For the text-containing cell, return its midpoint in [X, Y] coordinate format. 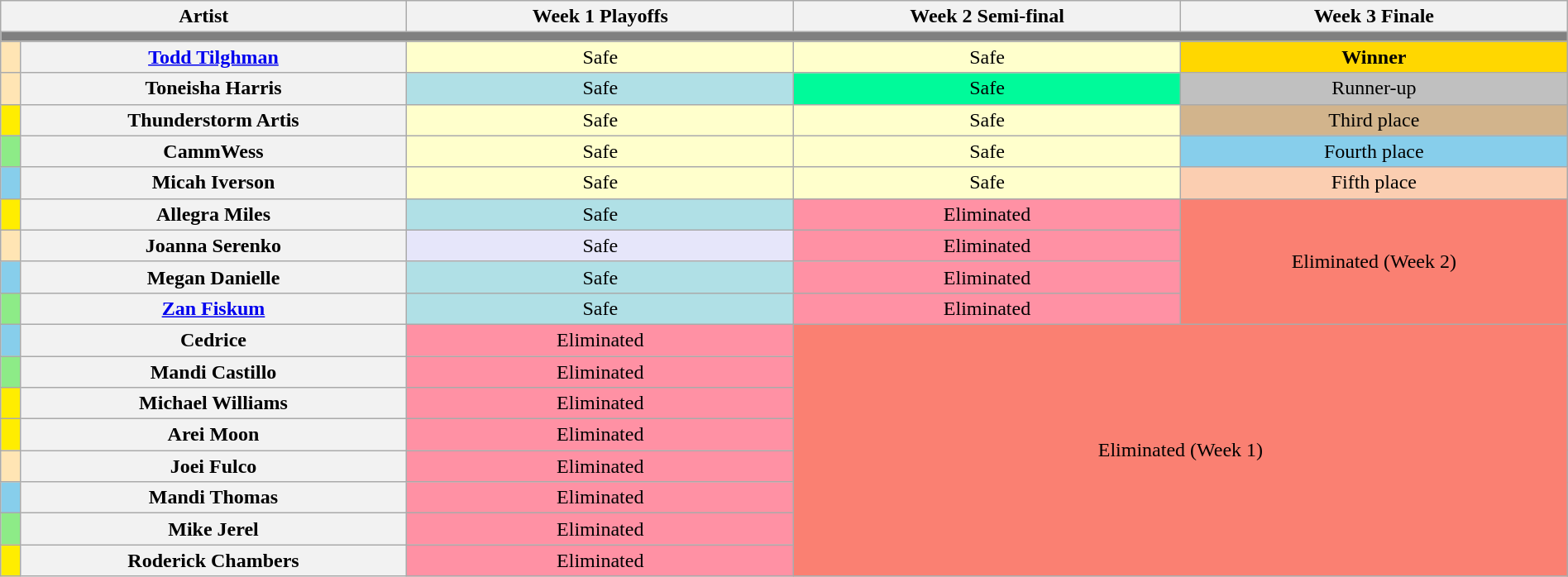
Eliminated (Week 1) [1181, 450]
Cedrice [213, 340]
Allegra Miles [213, 214]
Micah Iverson [213, 183]
Artist [203, 17]
Thunderstorm Artis [213, 120]
Fourth place [1374, 151]
Arei Moon [213, 435]
Joei Fulco [213, 466]
Third place [1374, 120]
Runner-up [1374, 88]
Toneisha Harris [213, 88]
Mandi Thomas [213, 498]
Winner [1374, 57]
Joanna Serenko [213, 246]
Roderick Chambers [213, 560]
Mike Jerel [213, 529]
Eliminated (Week 2) [1374, 261]
Fifth place [1374, 183]
Mandi Castillo [213, 371]
Week 1 Playoffs [600, 17]
Week 2 Semi-final [987, 17]
Zan Fiskum [213, 308]
Michael Williams [213, 403]
CammWess [213, 151]
Megan Danielle [213, 277]
Todd Tilghman [213, 57]
Week 3 Finale [1374, 17]
